Provide the (x, y) coordinate of the cell's center where the given text is located.  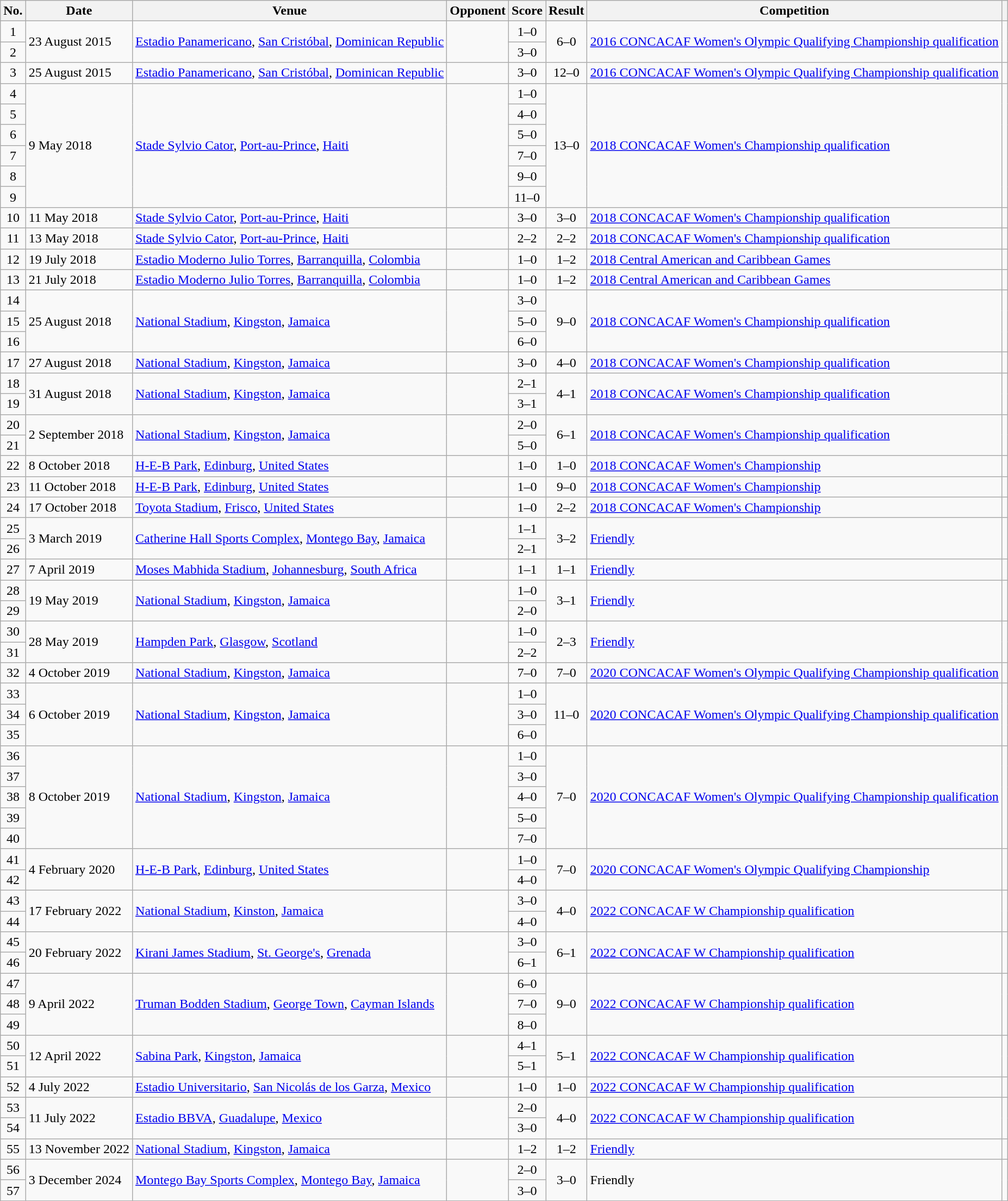
31 (13, 652)
Estadio Universitario, San Nicolás de los Garza, Mexico (290, 1087)
3–2 (567, 538)
27 (13, 569)
8 October 2018 (79, 466)
51 (13, 1066)
34 (13, 714)
25 August 2015 (79, 73)
50 (13, 1046)
8 (13, 176)
24 (13, 507)
7 April 2019 (79, 569)
15 (13, 321)
5 (13, 114)
29 (13, 611)
36 (13, 756)
39 (13, 818)
23 (13, 487)
13 (13, 280)
17 October 2018 (79, 507)
30 (13, 632)
10 (13, 217)
Hampden Park, Glasgow, Scotland (290, 642)
Score (527, 11)
40 (13, 838)
20 February 2022 (79, 953)
25 (13, 528)
11 May 2018 (79, 217)
6 (13, 135)
4 February 2020 (79, 869)
3 December 2024 (79, 1180)
2 September 2018 (79, 435)
Truman Bodden Stadium, George Town, Cayman Islands (290, 1004)
42 (13, 880)
14 (13, 301)
21 (13, 445)
26 (13, 549)
Venue (290, 11)
11 (13, 238)
31 August 2018 (79, 394)
Toyota Stadium, Frisco, United States (290, 507)
9 May 2018 (79, 145)
21 July 2018 (79, 280)
3 (13, 73)
3 March 2019 (79, 538)
Sabina Park, Kingston, Jamaica (290, 1056)
4 July 2022 (79, 1087)
19 May 2019 (79, 600)
Montego Bay Sports Complex, Montego Bay, Jamaica (290, 1180)
11 October 2018 (79, 487)
16 (13, 342)
54 (13, 1128)
2 (13, 52)
2020 CONCACAF Women's Olympic Qualifying Championship (794, 869)
No. (13, 11)
47 (13, 984)
33 (13, 694)
Moses Mabhida Stadium, Johannesburg, South Africa (290, 569)
2–3 (567, 642)
Catherine Hall Sports Complex, Montego Bay, Jamaica (290, 538)
27 August 2018 (79, 363)
9 (13, 197)
46 (13, 963)
Result (567, 11)
35 (13, 735)
28 May 2019 (79, 642)
45 (13, 942)
6 October 2019 (79, 714)
Opponent (478, 11)
National Stadium, Kinston, Jamaica (290, 911)
13–0 (567, 145)
43 (13, 900)
13 May 2018 (79, 238)
38 (13, 797)
55 (13, 1149)
17 (13, 363)
25 August 2018 (79, 321)
44 (13, 922)
56 (13, 1169)
32 (13, 673)
11 July 2022 (79, 1118)
1 (13, 32)
13 November 2022 (79, 1149)
12 April 2022 (79, 1056)
41 (13, 859)
8 October 2019 (79, 797)
7 (13, 155)
17 February 2022 (79, 911)
19 (13, 404)
18 (13, 383)
37 (13, 776)
57 (13, 1190)
19 July 2018 (79, 259)
23 August 2015 (79, 42)
4 (13, 94)
20 (13, 425)
48 (13, 1004)
Kirani James Stadium, St. George's, Grenada (290, 953)
49 (13, 1025)
8–0 (527, 1025)
Competition (794, 11)
12–0 (567, 73)
9 April 2022 (79, 1004)
22 (13, 466)
Date (79, 11)
Estadio BBVA, Guadalupe, Mexico (290, 1118)
28 (13, 590)
52 (13, 1087)
4 October 2019 (79, 673)
12 (13, 259)
53 (13, 1107)
